From the cell containing the given text, extract its center point as (x, y) coordinate. 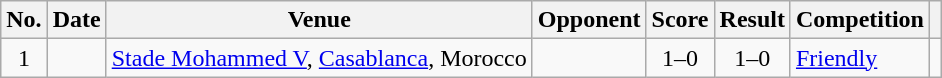
Stade Mohammed V, Casablanca, Morocco (319, 58)
1 (24, 58)
Venue (319, 20)
Friendly (860, 58)
Score (680, 20)
Date (76, 20)
No. (24, 20)
Competition (860, 20)
Result (752, 20)
Opponent (589, 20)
